Find where the given text appears and provide that cell's center as [X, Y] coordinate. 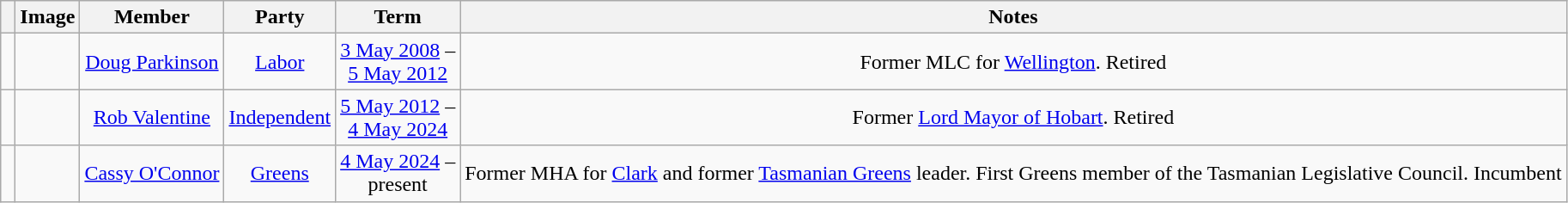
Notes [1013, 17]
Term [398, 17]
Former MHA for Clark and former Tasmanian Greens leader. First Greens member of the Tasmanian Legislative Council. Incumbent [1013, 174]
Greens [280, 174]
Labor [280, 62]
Former Lord Mayor of Hobart. Retired [1013, 117]
Former MLC for Wellington. Retired [1013, 62]
Cassy O'Connor [152, 174]
3 May 2008 – 5 May 2012 [398, 62]
Independent [280, 117]
Member [152, 17]
Doug Parkinson [152, 62]
Image [48, 17]
Rob Valentine [152, 117]
4 May 2024 – present [398, 174]
Party [280, 17]
5 May 2012 – 4 May 2024 [398, 117]
